Search for the cell housing the specified text and yield its [X, Y] center coordinate. 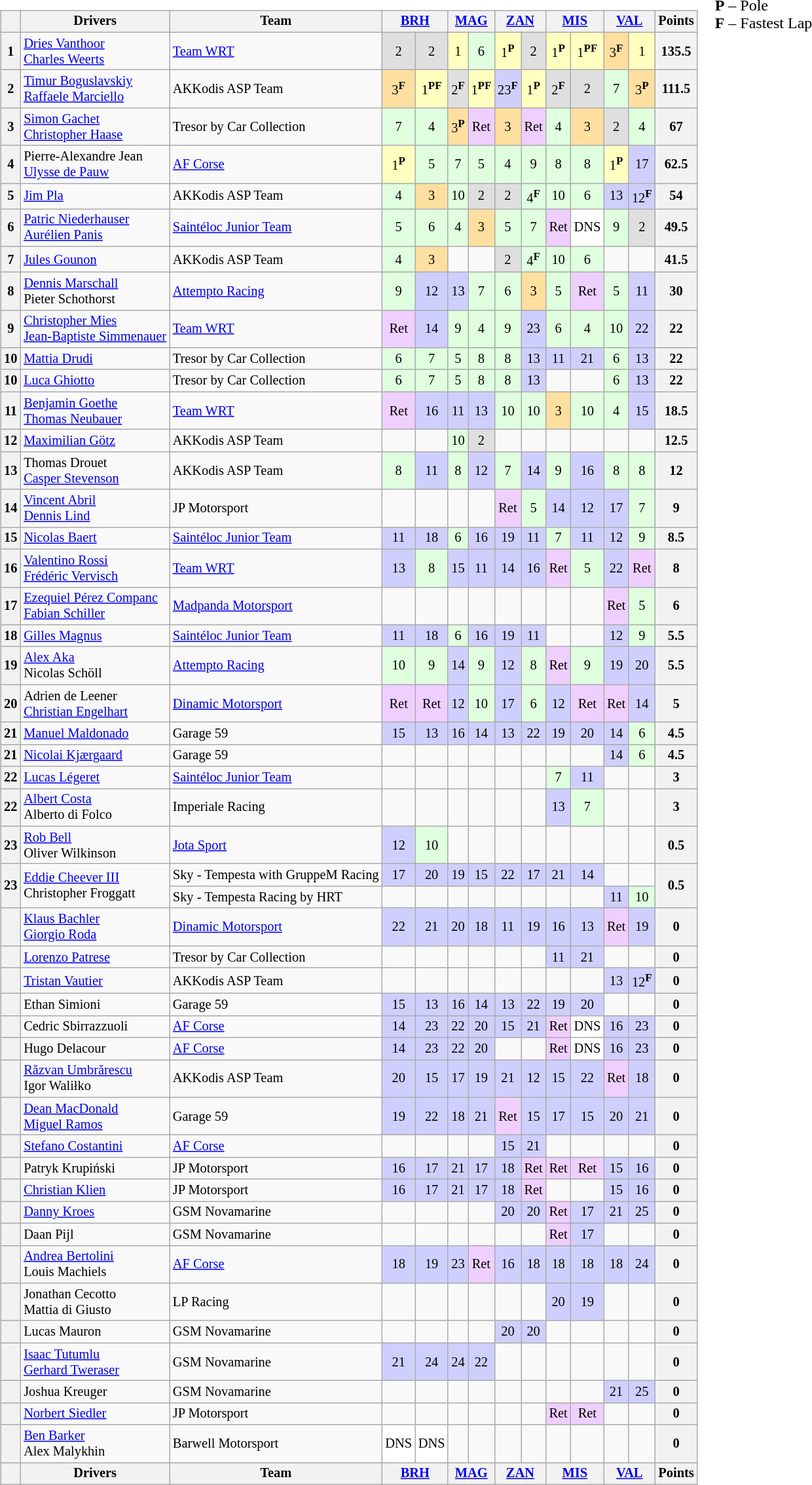
Barwell Motorsport [276, 1444]
41.5 [676, 259]
Imperiale Racing [276, 808]
Stefano Costantini [95, 1146]
Pierre-Alexandre Jean Ulysse de Pauw [95, 164]
Jim Pla [95, 197]
135.5 [676, 51]
23F [507, 89]
54 [676, 197]
30 [676, 291]
Răzvan Umbrărescu Igor Waliłko [95, 1079]
Joshua Kreuger [95, 1392]
Manuel Maldonado [95, 734]
Maximilian Götz [95, 441]
111.5 [676, 89]
Klaus Bachler Giorgio Roda [95, 927]
Lucas Mauron [95, 1332]
Lucas Légeret [95, 778]
Ethan Simioni [95, 1005]
Christopher Mies Jean-Baptiste Simmenauer [95, 329]
Timur Boguslavskiy Raffaele Marciello [95, 89]
Daan Pijl [95, 1234]
Danny Kroes [95, 1212]
Alex Aka Nicolas Schöll [95, 666]
Andrea Bertolini Louis Machiels [95, 1264]
12.5 [676, 441]
8.5 [676, 538]
49.5 [676, 228]
Sky - Tempesta with GruppeM Racing [276, 875]
Nicolas Baert [95, 538]
Mattia Drudi [95, 359]
Albert Costa Alberto di Folco [95, 808]
Patryk Krupiński [95, 1168]
Norbert Siedler [95, 1414]
Eddie Cheever III Christopher Froggatt [95, 886]
18.5 [676, 411]
Nicolai Kjærgaard [95, 755]
Jules Gounon [95, 259]
Isaac Tutumlu Gerhard Tweraser [95, 1362]
Valentino Rossi Frédéric Vervisch [95, 568]
Jonathan Cecotto Mattia di Giusto [95, 1302]
Madpanda Motorsport [276, 606]
Patric Niederhauser Aurélien Panis [95, 228]
Vincent Abril Dennis Lind [95, 508]
Rob Bell Oliver Wilkinson [95, 845]
Luca Ghiotto [95, 381]
Adrien de Leener Christian Engelhart [95, 704]
67 [676, 127]
62.5 [676, 164]
Cedric Sbirrazzuoli [95, 1026]
Tristan Vautier [95, 981]
Ben Barker Alex Malykhin [95, 1444]
Gilles Magnus [95, 636]
Ezequiel Pérez Companc Fabian Schiller [95, 606]
Lorenzo Patrese [95, 957]
Hugo Delacour [95, 1049]
Dennis Marschall Pieter Schothorst [95, 291]
Christian Klien [95, 1190]
Dries Vanthoor Charles Weerts [95, 51]
Sky - Tempesta Racing by HRT [276, 897]
Benjamin Goethe Thomas Neubauer [95, 411]
Simon Gachet Christopher Haase [95, 127]
LP Racing [276, 1302]
Dean MacDonald Miguel Ramos [95, 1116]
Thomas Drouet Casper Stevenson [95, 470]
Jota Sport [276, 845]
